Return the (X, Y) coordinate for the center point of the cell that contains the specified text.  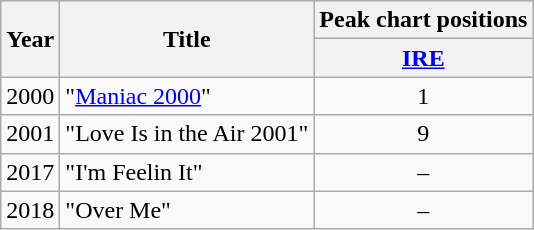
2001 (30, 134)
1 (424, 96)
Peak chart positions (424, 20)
IRE (424, 58)
"Maniac 2000" (187, 96)
Year (30, 39)
2000 (30, 96)
2018 (30, 210)
2017 (30, 172)
"I'm Feelin It" (187, 172)
Title (187, 39)
"Over Me" (187, 210)
9 (424, 134)
"Love Is in the Air 2001" (187, 134)
